Search for the cell housing the specified text and yield its (x, y) center coordinate. 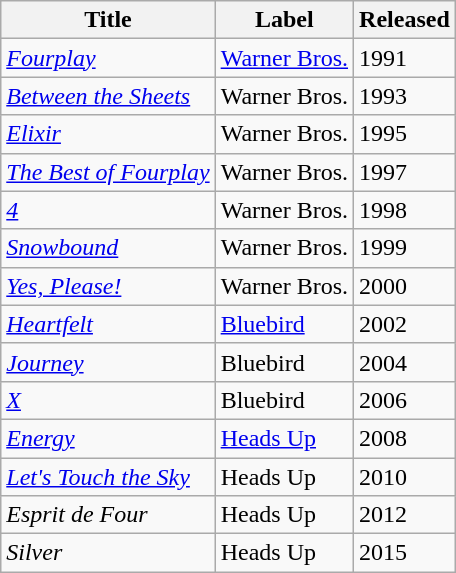
1993 (405, 96)
Label (284, 20)
1999 (405, 248)
Let's Touch the Sky (108, 477)
2000 (405, 286)
2008 (405, 438)
Released (405, 20)
Title (108, 20)
Snowbound (108, 248)
Energy (108, 438)
2006 (405, 400)
2002 (405, 324)
The Best of Fourplay (108, 172)
1991 (405, 58)
2010 (405, 477)
2012 (405, 515)
1998 (405, 210)
X (108, 400)
Fourplay (108, 58)
4 (108, 210)
2004 (405, 362)
2015 (405, 553)
Journey (108, 362)
1997 (405, 172)
Elixir (108, 134)
Yes, Please! (108, 286)
Heartfelt (108, 324)
Between the Sheets (108, 96)
1995 (405, 134)
Silver (108, 553)
Esprit de Four (108, 515)
